Find where the given text appears and provide that cell's center as [x, y] coordinate. 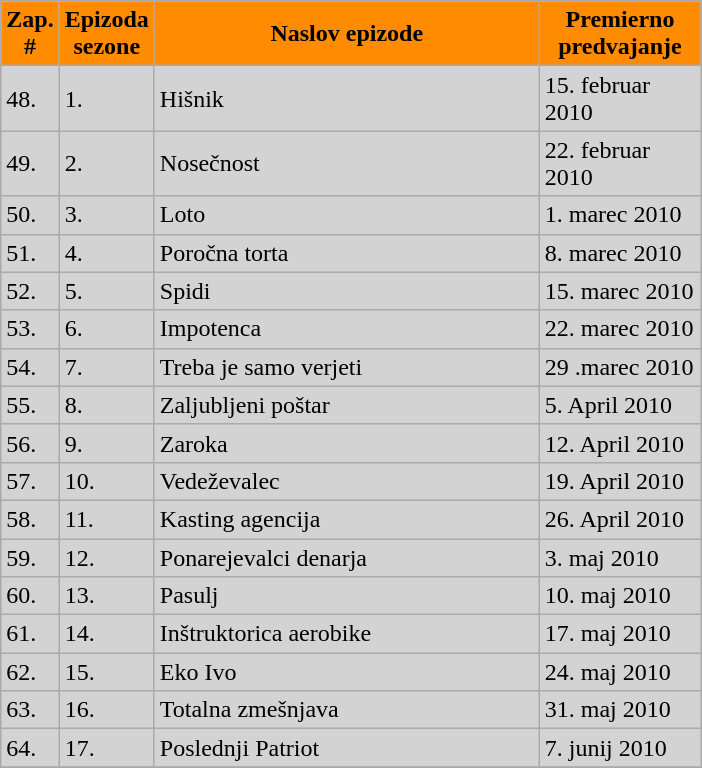
26. April 2010 [620, 519]
Premiernopredvajanje [620, 34]
61. [30, 634]
Eko Ivo [346, 672]
12. April 2010 [620, 443]
22. februar 2010 [620, 164]
24. maj 2010 [620, 672]
17. maj 2010 [620, 634]
6. [106, 329]
Impotenca [346, 329]
Treba je samo verjeti [346, 367]
7. [106, 367]
Loto [346, 215]
Nosečnost [346, 164]
15. februar 2010 [620, 98]
3. [106, 215]
Naslov epizode [346, 34]
13. [106, 596]
Zaljubljeni poštar [346, 405]
9. [106, 443]
Inštruktorica aerobike [346, 634]
Totalna zmešnjava [346, 710]
Hišnik [346, 98]
10. [106, 481]
1. marec 2010 [620, 215]
63. [30, 710]
Poročna torta [346, 253]
14. [106, 634]
8. marec 2010 [620, 253]
12. [106, 557]
Pasulj [346, 596]
Zap.# [30, 34]
55. [30, 405]
59. [30, 557]
7. junij 2010 [620, 748]
Ponarejevalci denarja [346, 557]
11. [106, 519]
8. [106, 405]
17. [106, 748]
19. April 2010 [620, 481]
54. [30, 367]
Poslednji Patriot [346, 748]
5. April 2010 [620, 405]
1. [106, 98]
53. [30, 329]
52. [30, 291]
Epizodasezone [106, 34]
Vedeževalec [346, 481]
22. marec 2010 [620, 329]
31. maj 2010 [620, 710]
2. [106, 164]
4. [106, 253]
48. [30, 98]
51. [30, 253]
57. [30, 481]
50. [30, 215]
64. [30, 748]
49. [30, 164]
15. [106, 672]
10. maj 2010 [620, 596]
3. maj 2010 [620, 557]
60. [30, 596]
15. marec 2010 [620, 291]
56. [30, 443]
62. [30, 672]
Spidi [346, 291]
5. [106, 291]
58. [30, 519]
16. [106, 710]
Kasting agencija [346, 519]
Zaroka [346, 443]
29 .marec 2010 [620, 367]
